Scan for the cell matching the given text and deliver its [x, y] coordinate at center. 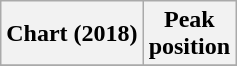
Peakposition [189, 34]
Chart (2018) [72, 34]
